Return the (X, Y) coordinate for the center point of the cell that contains the specified text.  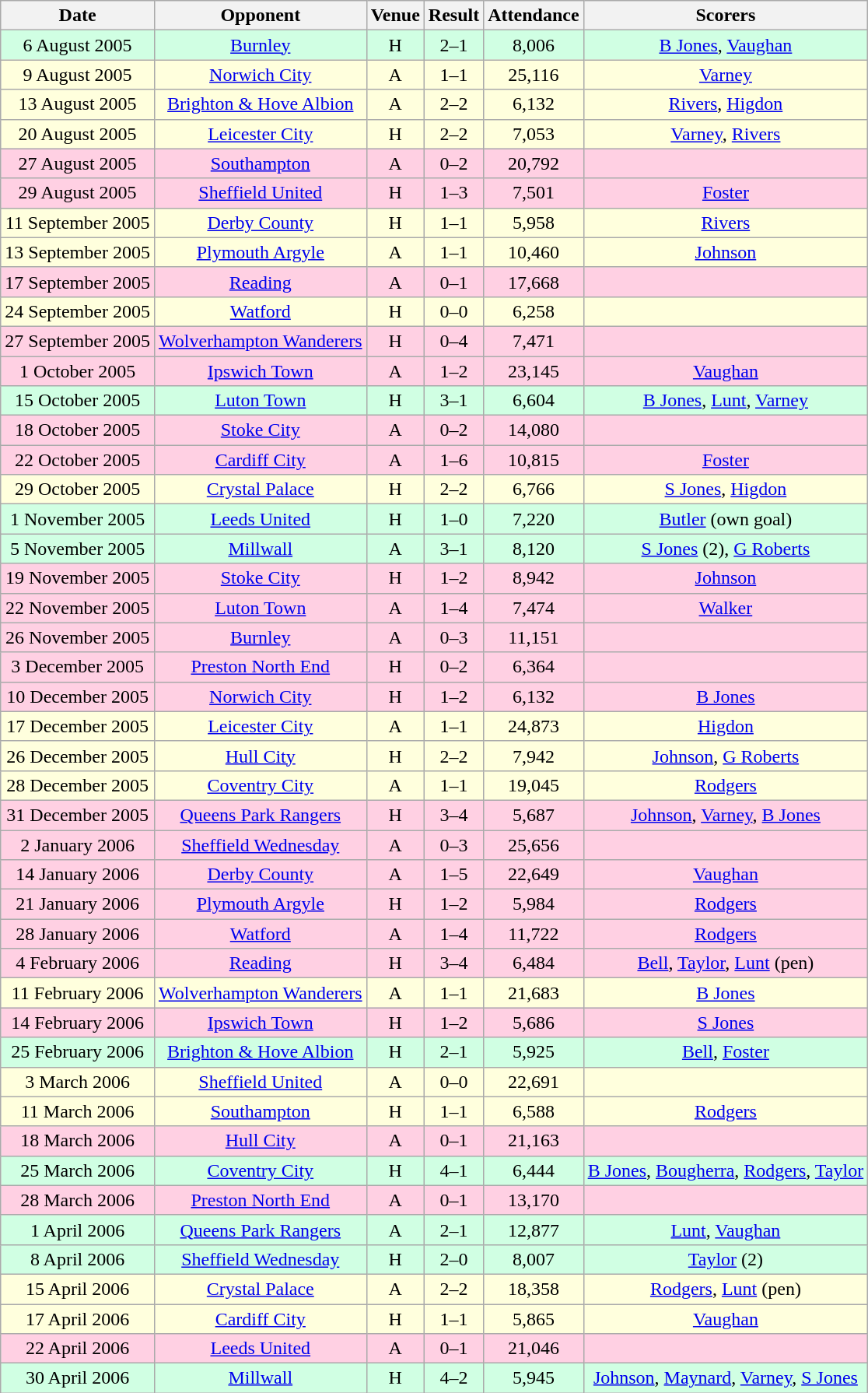
17 September 2005 (78, 282)
14,080 (534, 430)
Johnson, Varney, B Jones (726, 815)
17 December 2005 (78, 726)
15 October 2005 (78, 401)
1–0 (453, 519)
Varney (726, 75)
Venue (395, 16)
7,053 (534, 134)
11 February 2006 (78, 993)
11,151 (534, 637)
8,006 (534, 45)
5,945 (534, 1378)
3 December 2005 (78, 667)
S Jones (2), G Roberts (726, 549)
2 January 2006 (78, 844)
24 September 2005 (78, 311)
18,358 (534, 1289)
10,460 (534, 252)
22 November 2005 (78, 608)
22 October 2005 (78, 460)
10 December 2005 (78, 696)
7,501 (534, 193)
28 January 2006 (78, 934)
Lunt, Vaughan (726, 1230)
5,958 (534, 223)
6,588 (534, 1111)
28 March 2006 (78, 1200)
11 March 2006 (78, 1111)
Rivers, Higdon (726, 104)
7,942 (534, 756)
4–2 (453, 1378)
11,722 (534, 934)
29 October 2005 (78, 489)
17 April 2006 (78, 1319)
Taylor (2) (726, 1259)
24,873 (534, 726)
19 November 2005 (78, 578)
13,170 (534, 1200)
9 August 2005 (78, 75)
S Jones, Higdon (726, 489)
Opponent (260, 16)
14 February 2006 (78, 1023)
22,649 (534, 875)
5,984 (534, 904)
5,687 (534, 815)
Scorers (726, 16)
7,471 (534, 341)
0–4 (453, 341)
6,258 (534, 311)
25 February 2006 (78, 1052)
25,656 (534, 844)
21,046 (534, 1349)
22 April 2006 (78, 1349)
2–0 (453, 1259)
1 April 2006 (78, 1230)
1–3 (453, 193)
4 February 2006 (78, 963)
21 January 2006 (78, 904)
Higdon (726, 726)
23,145 (534, 371)
7,474 (534, 608)
20,792 (534, 163)
19,045 (534, 785)
Walker (726, 608)
29 August 2005 (78, 193)
Butler (own goal) (726, 519)
27 August 2005 (78, 163)
3 March 2006 (78, 1082)
30 April 2006 (78, 1378)
6,604 (534, 401)
28 December 2005 (78, 785)
1 November 2005 (78, 519)
20 August 2005 (78, 134)
6,364 (534, 667)
22,691 (534, 1082)
13 September 2005 (78, 252)
1 October 2005 (78, 371)
13 August 2005 (78, 104)
8,942 (534, 578)
18 October 2005 (78, 430)
5,925 (534, 1052)
Rivers (726, 223)
Bell, Taylor, Lunt (pen) (726, 963)
25,116 (534, 75)
6,444 (534, 1170)
S Jones (726, 1023)
B Jones, Vaughan (726, 45)
Varney, Rivers (726, 134)
8,120 (534, 549)
17,668 (534, 282)
Rodgers, Lunt (pen) (726, 1289)
8 April 2006 (78, 1259)
5,865 (534, 1319)
Bell, Foster (726, 1052)
6,484 (534, 963)
Attendance (534, 16)
11 September 2005 (78, 223)
5,686 (534, 1023)
15 April 2006 (78, 1289)
1–6 (453, 460)
5 November 2005 (78, 549)
8,007 (534, 1259)
10,815 (534, 460)
1–5 (453, 875)
6,766 (534, 489)
21,163 (534, 1141)
12,877 (534, 1230)
4–1 (453, 1170)
6 August 2005 (78, 45)
21,683 (534, 993)
31 December 2005 (78, 815)
Johnson, Maynard, Varney, S Jones (726, 1378)
25 March 2006 (78, 1170)
14 January 2006 (78, 875)
Result (453, 16)
26 December 2005 (78, 756)
27 September 2005 (78, 341)
B Jones, Lunt, Varney (726, 401)
26 November 2005 (78, 637)
Johnson, G Roberts (726, 756)
B Jones, Bougherra, Rodgers, Taylor (726, 1170)
Date (78, 16)
18 March 2006 (78, 1141)
7,220 (534, 519)
